Pinpoint the cell where the given text exists, returning its [X, Y] midpoint coordinate. 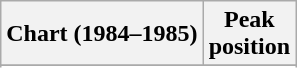
Chart (1984–1985) [102, 34]
Peakposition [249, 34]
